Scan for the cell matching the given text and deliver its (X, Y) coordinate at center. 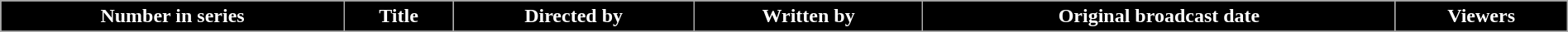
Number in series (173, 16)
Original broadcast date (1159, 16)
Written by (809, 16)
Directed by (574, 16)
Viewers (1481, 16)
Title (399, 16)
